Scan for the cell matching the given text and deliver its [x, y] coordinate at center. 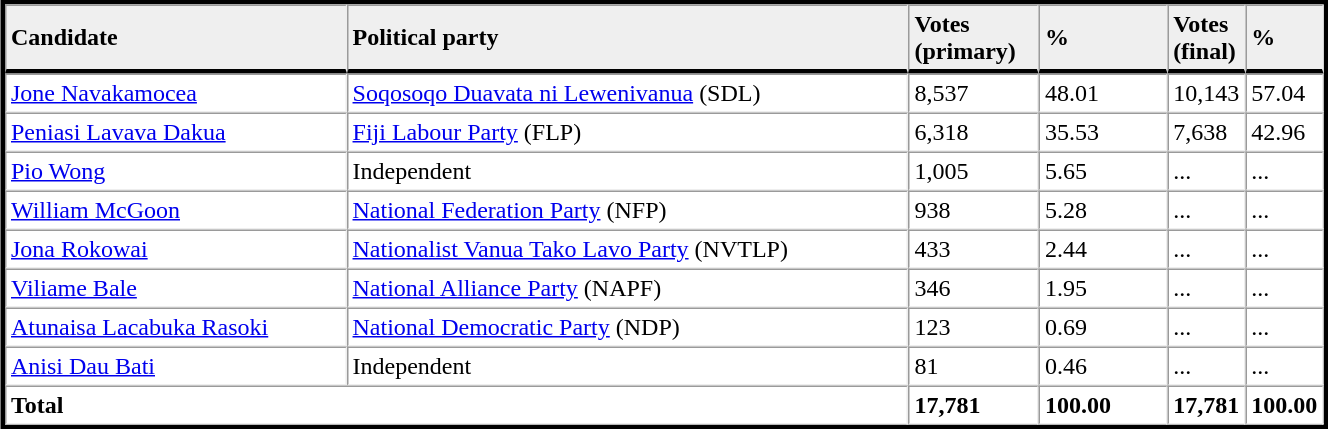
Pio Wong [176, 172]
5.65 [1103, 172]
57.04 [1284, 94]
7,638 [1206, 132]
Soqosoqo Duavata ni Lewenivanua (SDL) [628, 94]
Fiji Labour Party (FLP) [628, 132]
Anisi Dau Bati [176, 366]
938 [974, 210]
Jona Rokowai [176, 250]
123 [974, 328]
35.53 [1103, 132]
Viliame Bale [176, 288]
Nationalist Vanua Tako Lavo Party (NVTLP) [628, 250]
National Federation Party (NFP) [628, 210]
Candidate [176, 38]
5.28 [1103, 210]
Atunaisa Lacabuka Rasoki [176, 328]
6,318 [974, 132]
8,537 [974, 94]
Peniasi Lavava Dakua [176, 132]
346 [974, 288]
0.46 [1103, 366]
National Democratic Party (NDP) [628, 328]
Jone Navakamocea [176, 94]
Votes(primary) [974, 38]
William McGoon [176, 210]
National Alliance Party (NAPF) [628, 288]
Political party [628, 38]
Votes(final) [1206, 38]
0.69 [1103, 328]
Total [457, 406]
10,143 [1206, 94]
2.44 [1103, 250]
42.96 [1284, 132]
1,005 [974, 172]
1.95 [1103, 288]
48.01 [1103, 94]
433 [974, 250]
81 [974, 366]
